Return the (x, y) coordinate for the center point of the cell that contains the specified text.  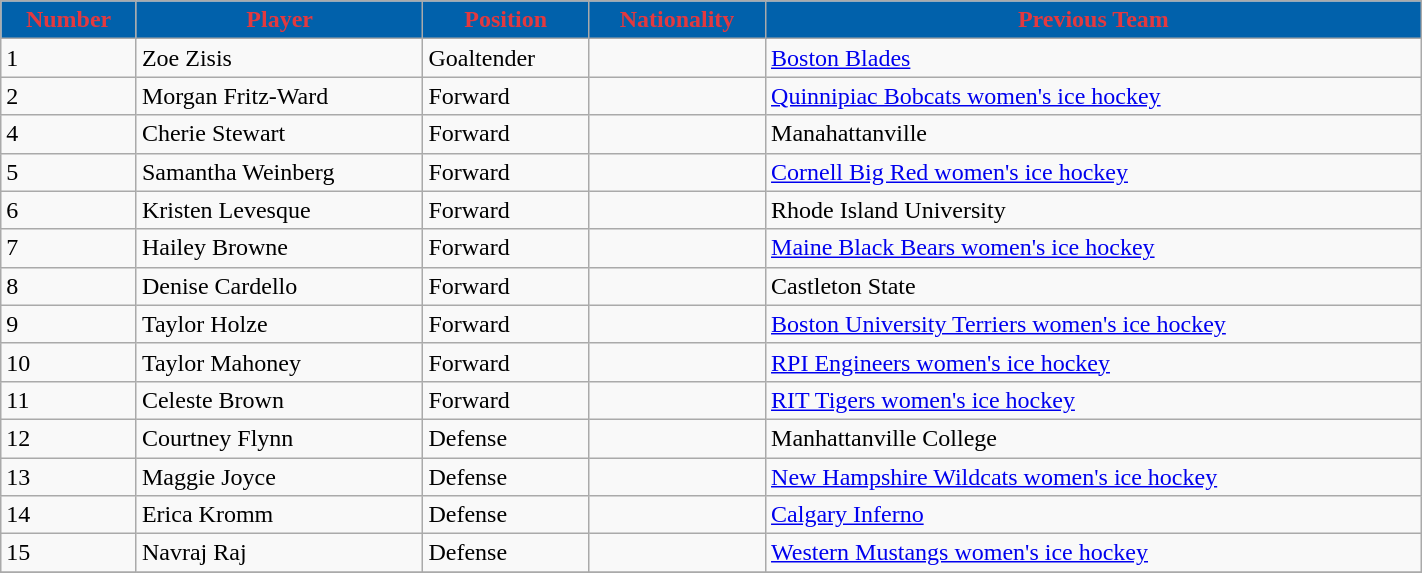
9 (69, 324)
Hailey Browne (279, 248)
Number (69, 20)
Nationality (678, 20)
15 (69, 553)
Player (279, 20)
Courtney Flynn (279, 438)
Denise Cardello (279, 286)
Celeste Brown (279, 400)
6 (69, 210)
Castleton State (1094, 286)
Maggie Joyce (279, 477)
Kristen Levesque (279, 210)
Manahattanville (1094, 134)
11 (69, 400)
Rhode Island University (1094, 210)
7 (69, 248)
13 (69, 477)
RIT Tigers women's ice hockey (1094, 400)
Position (506, 20)
Cherie Stewart (279, 134)
Western Mustangs women's ice hockey (1094, 553)
Maine Black Bears women's ice hockey (1094, 248)
Previous Team (1094, 20)
Boston Blades (1094, 58)
Zoe Zisis (279, 58)
1 (69, 58)
RPI Engineers women's ice hockey (1094, 362)
Morgan Fritz-Ward (279, 96)
Samantha Weinberg (279, 172)
10 (69, 362)
14 (69, 515)
4 (69, 134)
Taylor Holze (279, 324)
8 (69, 286)
Erica Kromm (279, 515)
New Hampshire Wildcats women's ice hockey (1094, 477)
Taylor Mahoney (279, 362)
Boston University Terriers women's ice hockey (1094, 324)
2 (69, 96)
Manhattanville College (1094, 438)
12 (69, 438)
Navraj Raj (279, 553)
Cornell Big Red women's ice hockey (1094, 172)
Goaltender (506, 58)
Calgary Inferno (1094, 515)
Quinnipiac Bobcats women's ice hockey (1094, 96)
5 (69, 172)
